Return the (x, y) coordinate for the center point of the cell that contains the specified text.  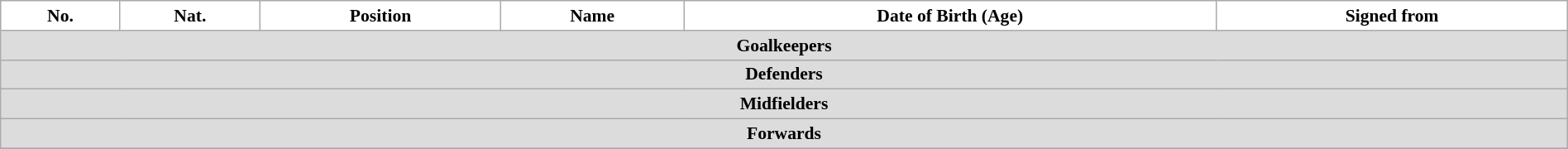
Midfielders (784, 104)
Defenders (784, 74)
No. (60, 16)
Goalkeepers (784, 46)
Nat. (190, 16)
Name (592, 16)
Date of Birth (Age) (950, 16)
Position (380, 16)
Signed from (1392, 16)
Forwards (784, 134)
